Find where the given text appears and provide that cell's center as [x, y] coordinate. 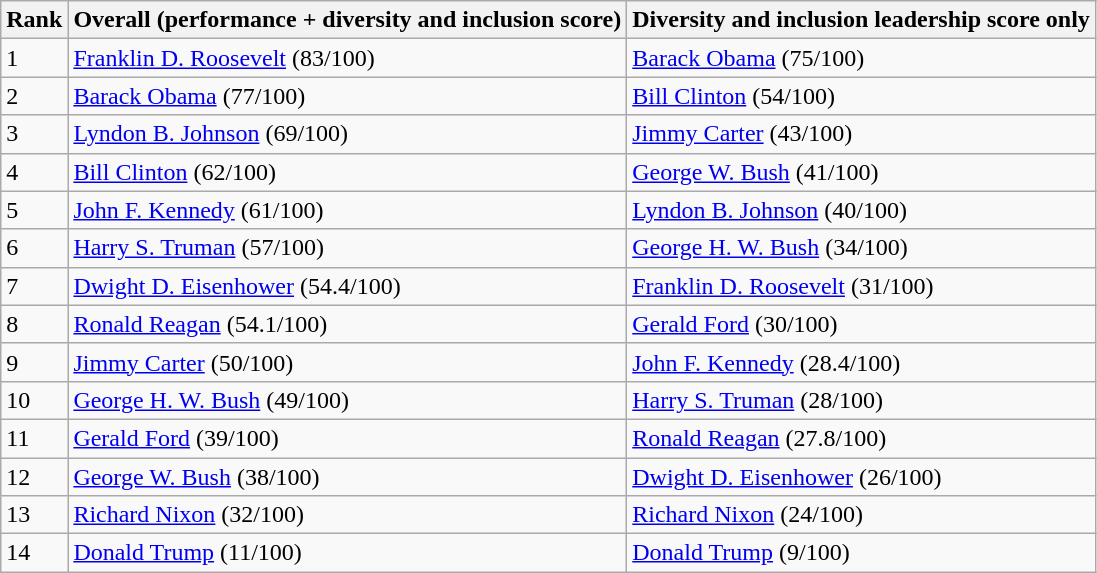
Donald Trump (11/100) [348, 553]
Harry S. Truman (57/100) [348, 248]
Dwight D. Eisenhower (26/100) [862, 477]
13 [34, 515]
14 [34, 553]
Bill Clinton (62/100) [348, 172]
2 [34, 96]
George H. W. Bush (34/100) [862, 248]
Diversity and inclusion leadership score only [862, 20]
Bill Clinton (54/100) [862, 96]
7 [34, 286]
Dwight D. Eisenhower (54.4/100) [348, 286]
Donald Trump (9/100) [862, 553]
6 [34, 248]
Lyndon B. Johnson (40/100) [862, 210]
Richard Nixon (24/100) [862, 515]
Lyndon B. Johnson (69/100) [348, 134]
George H. W. Bush (49/100) [348, 400]
3 [34, 134]
Overall (performance + diversity and inclusion score) [348, 20]
Ronald Reagan (27.8/100) [862, 438]
Jimmy Carter (50/100) [348, 362]
9 [34, 362]
Jimmy Carter (43/100) [862, 134]
Rank [34, 20]
Barack Obama (77/100) [348, 96]
5 [34, 210]
Gerald Ford (39/100) [348, 438]
Harry S. Truman (28/100) [862, 400]
Richard Nixon (32/100) [348, 515]
Franklin D. Roosevelt (31/100) [862, 286]
4 [34, 172]
John F. Kennedy (28.4/100) [862, 362]
1 [34, 58]
10 [34, 400]
12 [34, 477]
11 [34, 438]
George W. Bush (41/100) [862, 172]
George W. Bush (38/100) [348, 477]
Barack Obama (75/100) [862, 58]
Franklin D. Roosevelt (83/100) [348, 58]
Ronald Reagan (54.1/100) [348, 324]
Gerald Ford (30/100) [862, 324]
8 [34, 324]
John F. Kennedy (61/100) [348, 210]
